Provide the (x, y) coordinate of the cell's center where the given text is located.  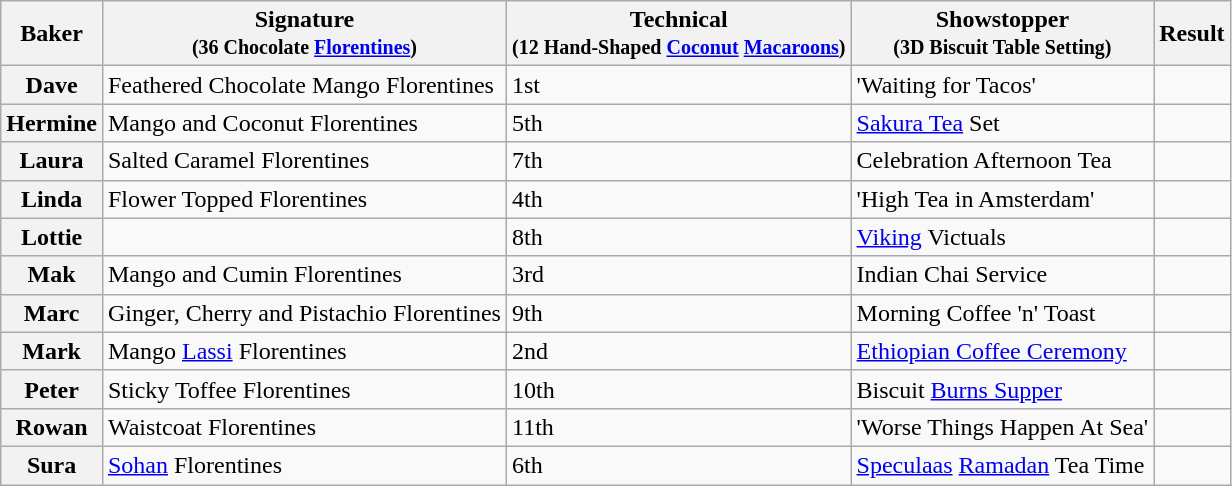
'Worse Things Happen At Sea' (1002, 427)
5th (678, 123)
7th (678, 161)
Mak (52, 275)
Mark (52, 351)
Waistcoat Florentines (304, 427)
9th (678, 313)
Viking Victuals (1002, 237)
Signature(36 Chocolate Florentines) (304, 34)
1st (678, 85)
Ginger, Cherry and Pistachio Florentines (304, 313)
Salted Caramel Florentines (304, 161)
4th (678, 199)
Showstopper(3D Biscuit Table Setting) (1002, 34)
Speculaas Ramadan Tea Time (1002, 465)
Laura (52, 161)
Indian Chai Service (1002, 275)
'High Tea in Amsterdam' (1002, 199)
Mango and Coconut Florentines (304, 123)
Sakura Tea Set (1002, 123)
Result (1192, 34)
Marc (52, 313)
10th (678, 389)
Celebration Afternoon Tea (1002, 161)
11th (678, 427)
Dave (52, 85)
Baker (52, 34)
8th (678, 237)
Sticky Toffee Florentines (304, 389)
Linda (52, 199)
Feathered Chocolate Mango Florentines (304, 85)
Ethiopian Coffee Ceremony (1002, 351)
Morning Coffee 'n' Toast (1002, 313)
Biscuit Burns Supper (1002, 389)
Sura (52, 465)
Hermine (52, 123)
Lottie (52, 237)
2nd (678, 351)
Mango Lassi Florentines (304, 351)
6th (678, 465)
Technical(12 Hand-Shaped Coconut Macaroons) (678, 34)
Sohan Florentines (304, 465)
Rowan (52, 427)
Flower Topped Florentines (304, 199)
Peter (52, 389)
Mango and Cumin Florentines (304, 275)
'Waiting for Tacos' (1002, 85)
3rd (678, 275)
